Scan for the cell matching the given text and deliver its [x, y] coordinate at center. 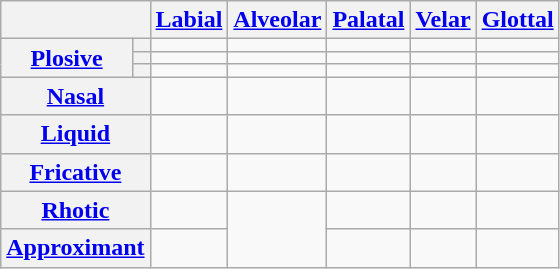
Plosive [67, 58]
Fricative [76, 172]
Velar [443, 20]
Palatal [368, 20]
Glottal [518, 20]
Nasal [76, 96]
Alveolar [278, 20]
Labial [189, 20]
Liquid [76, 134]
Approximant [76, 248]
Rhotic [76, 210]
